Return [X, Y] of the center of cell containing provided text 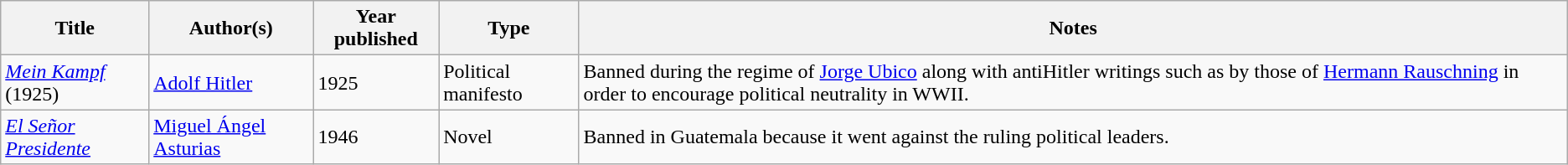
Miguel Ángel Asturias [231, 137]
El Señor Presidente [75, 137]
Title [75, 28]
Type [509, 28]
Mein Kampf (1925) [75, 82]
Author(s) [231, 28]
Banned in Guatemala because it went against the ruling political leaders. [1073, 137]
Adolf Hitler [231, 82]
Novel [509, 137]
1946 [376, 137]
Political manifesto [509, 82]
1925 [376, 82]
Notes [1073, 28]
Year published [376, 28]
